Provide the (X, Y) coordinate of the cell's center where the given text is located.  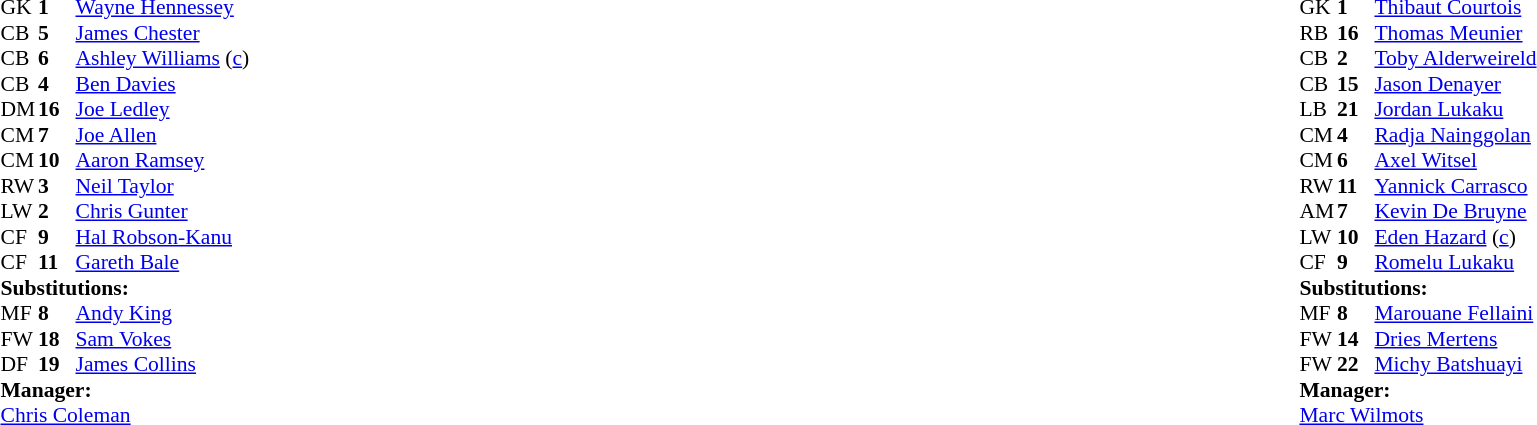
Marouane Fellaini (1455, 313)
Michy Batshuayi (1455, 365)
Ashley Williams (c) (163, 59)
DF (19, 365)
18 (57, 339)
DM (19, 109)
Axel Witsel (1455, 161)
Neil Taylor (163, 186)
Radja Nainggolan (1455, 135)
22 (1356, 365)
Dries Mertens (1455, 339)
Thomas Meunier (1455, 33)
Toby Alderweireld (1455, 59)
Jordan Lukaku (1455, 109)
Eden Hazard (c) (1455, 237)
5 (57, 33)
Sam Vokes (163, 339)
Kevin De Bruyne (1455, 211)
3 (57, 186)
James Chester (163, 33)
RB (1318, 33)
Joe Ledley (163, 109)
James Collins (163, 365)
21 (1356, 109)
Yannick Carrasco (1455, 186)
Jason Denayer (1455, 84)
Joe Allen (163, 135)
Romelu Lukaku (1455, 263)
Ben Davies (163, 84)
14 (1356, 339)
Aaron Ramsey (163, 161)
AM (1318, 211)
Gareth Bale (163, 263)
19 (57, 365)
Andy King (163, 313)
LB (1318, 109)
Hal Robson-Kanu (163, 237)
15 (1356, 84)
Chris Gunter (163, 211)
